Return (x, y) of the center of cell containing provided text 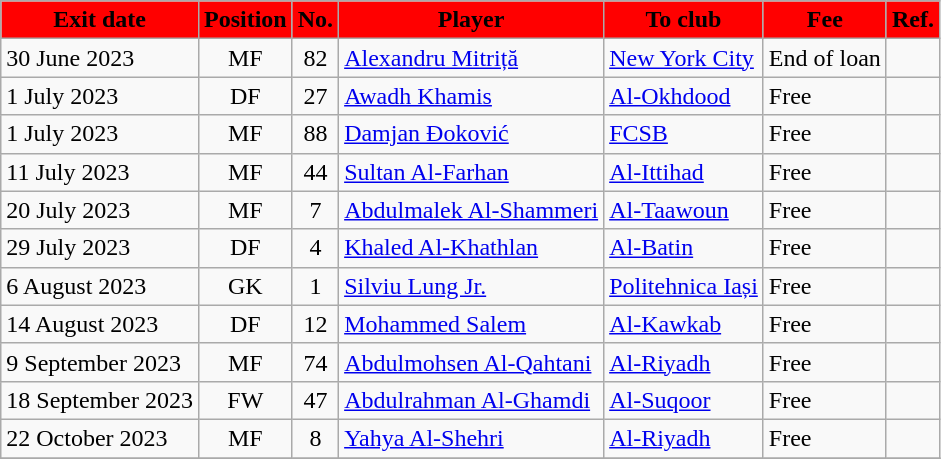
7 (315, 210)
Abdulrahman Al-Ghamdi (472, 400)
Al-Ittihad (684, 172)
88 (315, 134)
8 (315, 438)
Sultan Al-Farhan (472, 172)
11 July 2023 (100, 172)
End of loan (824, 58)
Khaled Al-Khathlan (472, 248)
27 (315, 96)
Abdulmohsen Al-Qahtani (472, 362)
Mohammed Salem (472, 324)
Awadh Khamis (472, 96)
74 (315, 362)
1 (315, 286)
47 (315, 400)
44 (315, 172)
22 October 2023 (100, 438)
No. (315, 20)
4 (315, 248)
12 (315, 324)
6 August 2023 (100, 286)
Alexandru Mitriță (472, 58)
Al-Taawoun (684, 210)
Al-Suqoor (684, 400)
Al-Okhdood (684, 96)
Ref. (912, 20)
Silviu Lung Jr. (472, 286)
9 September 2023 (100, 362)
Damjan Đoković (472, 134)
Fee (824, 20)
Yahya Al-Shehri (472, 438)
30 June 2023 (100, 58)
29 July 2023 (100, 248)
Player (472, 20)
To club (684, 20)
Abdulmalek Al-Shammeri (472, 210)
FCSB (684, 134)
18 September 2023 (100, 400)
20 July 2023 (100, 210)
82 (315, 58)
New York City (684, 58)
Al-Kawkab (684, 324)
14 August 2023 (100, 324)
GK (245, 286)
FW (245, 400)
Al-Batin (684, 248)
Position (245, 20)
Exit date (100, 20)
Politehnica Iași (684, 286)
